From the cell containing the given text, extract its center point as [x, y] coordinate. 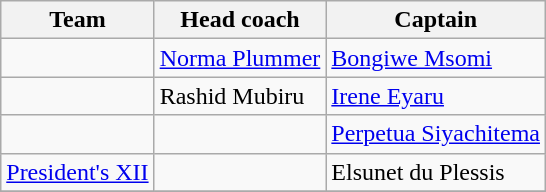
Bongiwe Msomi [436, 58]
Perpetua Siyachitema [436, 134]
Norma Plummer [240, 58]
Rashid Mubiru [240, 96]
Head coach [240, 20]
Captain [436, 20]
Team [78, 20]
Elsunet du Plessis [436, 172]
President's XII [78, 172]
Irene Eyaru [436, 96]
